Find where the given text appears and provide that cell's center as (x, y) coordinate. 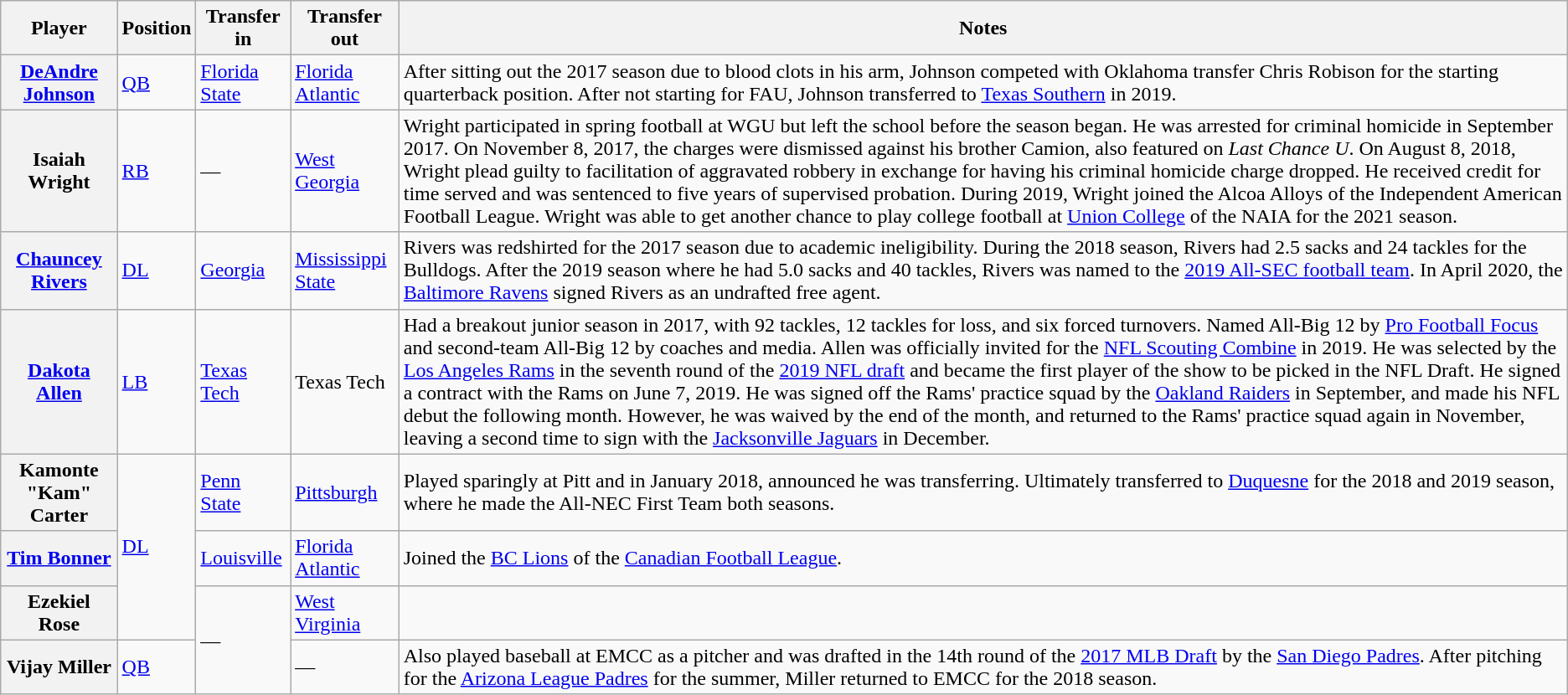
Transfer in (243, 28)
DeAndre Johnson (59, 82)
Georgia (243, 270)
Notes (983, 28)
Penn State (243, 492)
LB (157, 382)
Tim Bonner (59, 558)
Pittsburgh (345, 492)
Vijay Miller (59, 667)
Chauncey Rivers (59, 270)
Position (157, 28)
Player (59, 28)
Louisville (243, 558)
Florida State (243, 82)
Ezekiel Rose (59, 613)
West Virginia (345, 613)
RB (157, 171)
Isaiah Wright (59, 171)
Transfer out (345, 28)
Mississippi State (345, 270)
Dakota Allen (59, 382)
Kamonte "Kam" Carter (59, 492)
West Georgia (345, 171)
Joined the BC Lions of the Canadian Football League. (983, 558)
